Provide the (X, Y) coordinate of the cell's center where the given text is located.  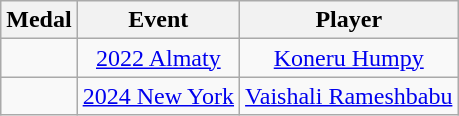
Event (158, 20)
Koneru Humpy (349, 58)
Player (349, 20)
Vaishali Rameshbabu (349, 96)
2022 Almaty (158, 58)
Medal (39, 20)
2024 New York (158, 96)
